Determine the (X, Y) coordinate at the center of the cell enclosing the given text.  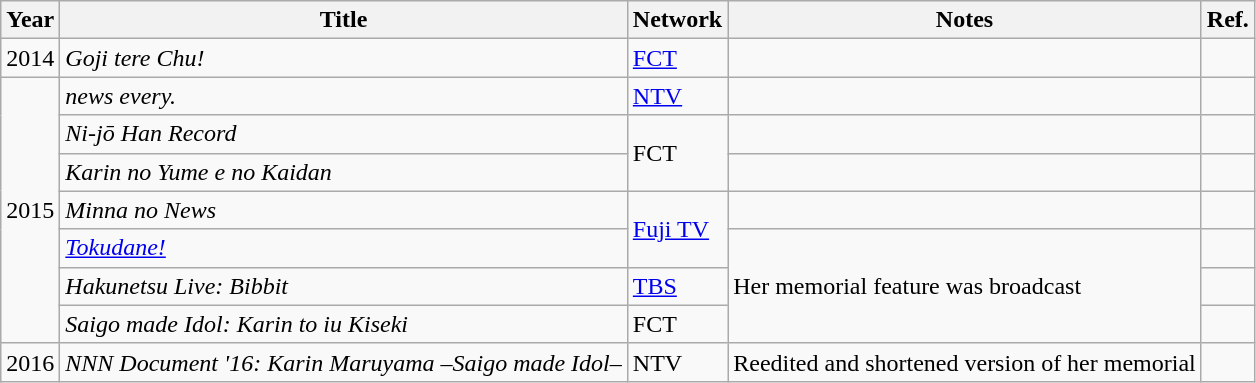
Her memorial feature was broadcast (965, 286)
2014 (30, 58)
Ref. (1228, 20)
Year (30, 20)
Ni-jō Han Record (344, 134)
TBS (677, 286)
Fuji TV (677, 229)
Saigo made Idol: Karin to iu Kiseki (344, 324)
2015 (30, 210)
Goji tere Chu! (344, 58)
Tokudane! (344, 248)
news every. (344, 96)
2016 (30, 362)
Network (677, 20)
NNN Document '16: Karin Maruyama –Saigo made Idol– (344, 362)
Notes (965, 20)
Minna no News (344, 210)
Hakunetsu Live: Bibbit (344, 286)
Karin no Yume e no Kaidan (344, 172)
Title (344, 20)
Reedited and shortened version of her memorial (965, 362)
